Pinpoint the cell where the given text exists, returning its (X, Y) midpoint coordinate. 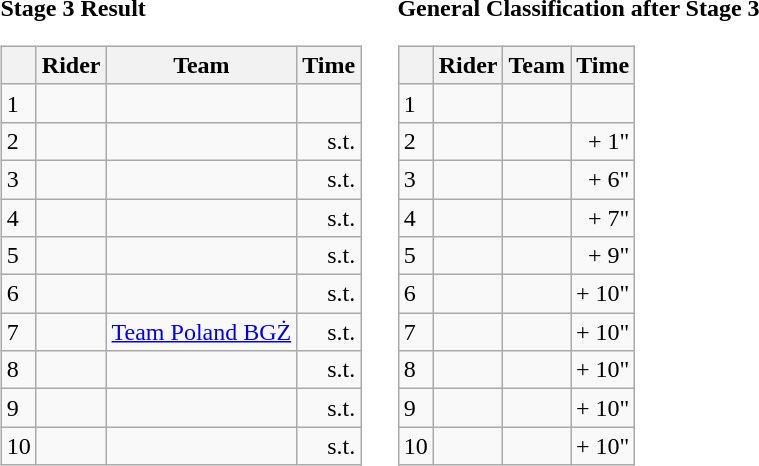
+ 7" (602, 217)
Team Poland BGŻ (202, 332)
+ 6" (602, 179)
+ 9" (602, 256)
+ 1" (602, 141)
